Locate the cell with the specified text and output its [x, y] center coordinate. 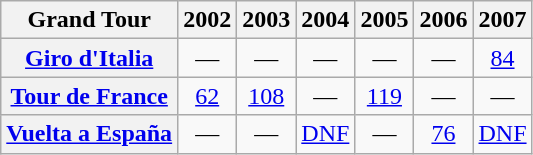
Tour de France [90, 96]
2006 [444, 20]
76 [444, 134]
2003 [266, 20]
2002 [208, 20]
Giro d'Italia [90, 58]
2004 [326, 20]
119 [384, 96]
Grand Tour [90, 20]
108 [266, 96]
2007 [502, 20]
Vuelta a España [90, 134]
62 [208, 96]
84 [502, 58]
2005 [384, 20]
